Detect which cell encompasses the target text, then output its [x, y] center coordinate. 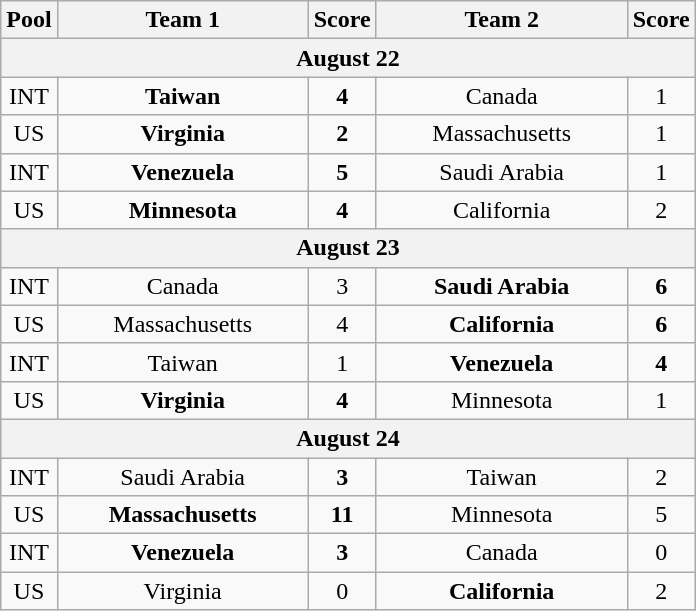
11 [342, 515]
August 23 [348, 248]
August 22 [348, 58]
August 24 [348, 438]
Team 1 [182, 20]
Team 2 [502, 20]
Pool [29, 20]
